Determine the [x, y] coordinate at the center of the cell enclosing the given text.  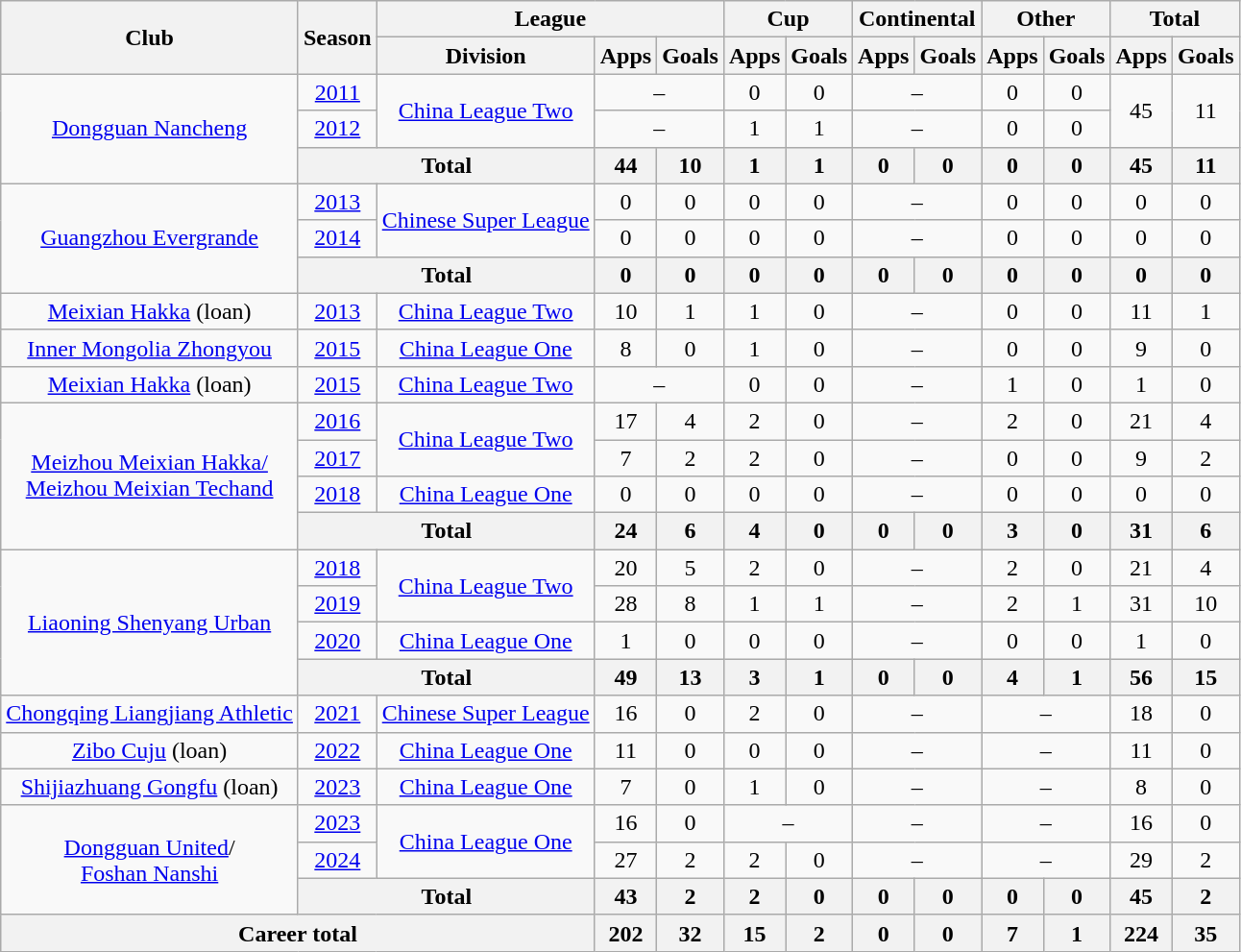
202 [625, 933]
49 [625, 677]
Season [337, 37]
Zibo Cuju (loan) [150, 750]
2021 [337, 714]
Continental [917, 19]
Division [486, 56]
29 [1141, 860]
Cup [788, 19]
League [549, 19]
2017 [337, 458]
224 [1141, 933]
2022 [337, 750]
20 [625, 568]
5 [691, 568]
2019 [337, 604]
Dongguan Nancheng [150, 129]
2024 [337, 860]
Inner Mongolia Zhongyou [150, 348]
17 [625, 421]
44 [625, 165]
Other [1046, 19]
35 [1205, 933]
32 [691, 933]
56 [1141, 677]
24 [625, 531]
2014 [337, 238]
2011 [337, 92]
2016 [337, 421]
2020 [337, 641]
Guangzhou Evergrande [150, 238]
13 [691, 677]
27 [625, 860]
Chongqing Liangjiang Athletic [150, 714]
Meizhou Meixian Hakka/Meizhou Meixian Techand [150, 476]
Shijiazhuang Gongfu (loan) [150, 787]
Liaoning Shenyang Urban [150, 622]
Career total [298, 933]
18 [1141, 714]
Dongguan United/Foshan Nanshi [150, 860]
43 [625, 896]
Club [150, 37]
28 [625, 604]
2012 [337, 129]
